Detect which cell encompasses the target text, then output its (X, Y) center coordinate. 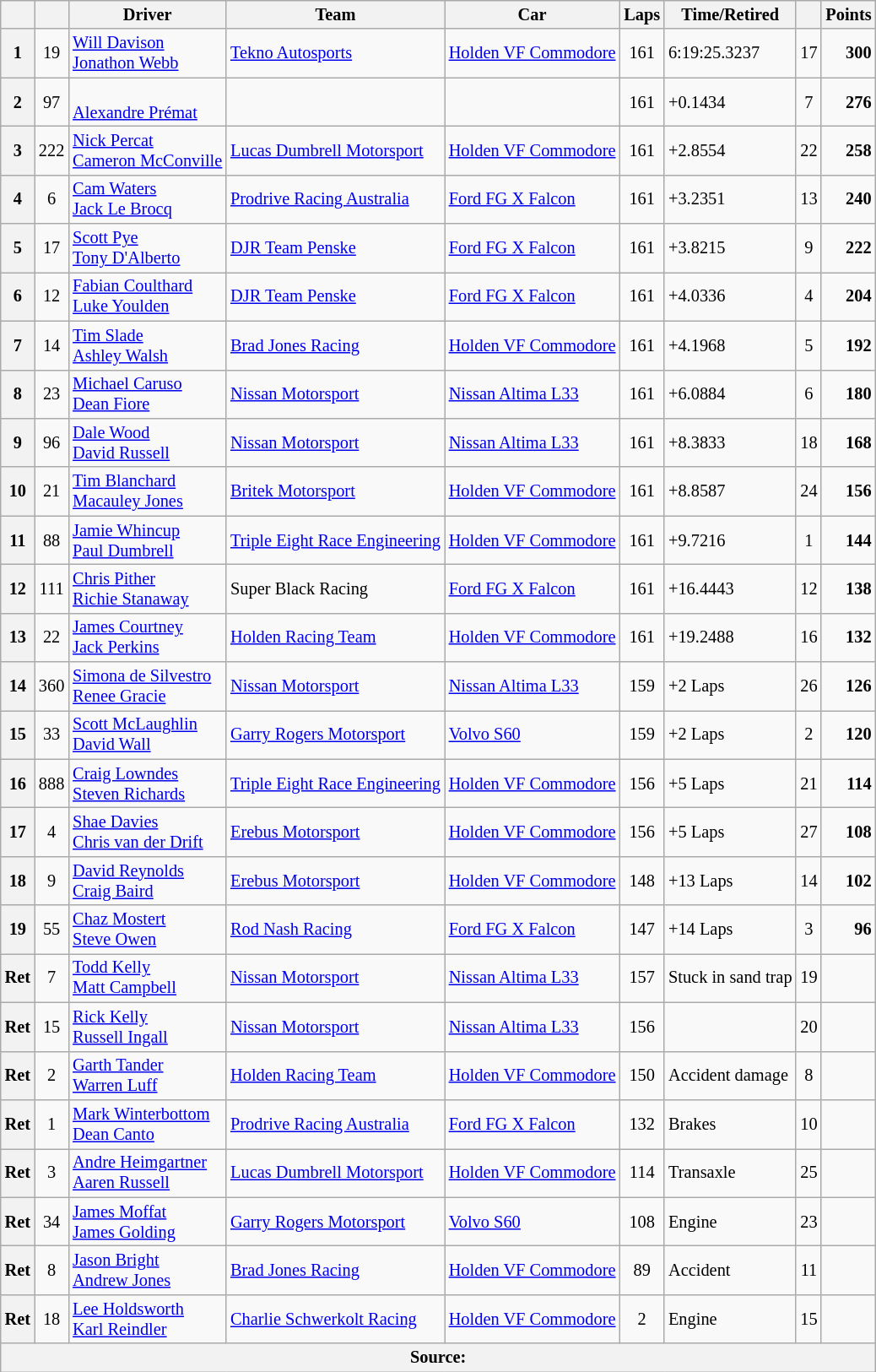
120 (848, 735)
192 (848, 345)
Alexandre Prémat (147, 102)
97 (51, 102)
Craig Lowndes Steven Richards (147, 784)
+3.8215 (730, 248)
Points (848, 14)
180 (848, 394)
20 (808, 1027)
25 (808, 1173)
26 (808, 686)
24 (808, 491)
27 (808, 832)
Scott Pye Tony D'Alberto (147, 248)
+8.3833 (730, 442)
Charlie Schwerkolt Racing (336, 1319)
Rick Kelly Russell Ingall (147, 1027)
144 (848, 540)
Stuck in sand trap (730, 978)
300 (848, 53)
Brakes (730, 1124)
Chaz Mostert Steve Owen (147, 930)
Dale Wood David Russell (147, 442)
David Reynolds Craig Baird (147, 881)
138 (848, 588)
+19.2488 (730, 637)
360 (51, 686)
+3.2351 (730, 199)
148 (641, 881)
James Moffat James Golding (147, 1222)
168 (848, 442)
+0.1434 (730, 102)
Tim Blanchard Macauley Jones (147, 491)
Rod Nash Racing (336, 930)
276 (848, 102)
Tim Slade Ashley Walsh (147, 345)
+16.4443 (730, 588)
111 (51, 588)
+14 Laps (730, 930)
+13 Laps (730, 881)
55 (51, 930)
Accident (730, 1270)
Nick Percat Cameron McConville (147, 150)
+9.7216 (730, 540)
888 (51, 784)
+4.1968 (730, 345)
James Courtney Jack Perkins (147, 637)
Transaxle (730, 1173)
Lee Holdsworth Karl Reindler (147, 1319)
Tekno Autosports (336, 53)
Andre Heimgartner Aaren Russell (147, 1173)
126 (848, 686)
Accident damage (730, 1076)
Time/Retired (730, 14)
Scott McLaughlin David Wall (147, 735)
Garth Tander Warren Luff (147, 1076)
+8.8587 (730, 491)
Britek Motorsport (336, 491)
+6.0884 (730, 394)
157 (641, 978)
Michael Caruso Dean Fiore (147, 394)
240 (848, 199)
Will Davison Jonathon Webb (147, 53)
88 (51, 540)
Shae Davies Chris van der Drift (147, 832)
150 (641, 1076)
Todd Kelly Matt Campbell (147, 978)
258 (848, 150)
+4.0336 (730, 296)
Mark Winterbottom Dean Canto (147, 1124)
Cam Waters Jack Le Brocq (147, 199)
Super Black Racing (336, 588)
6:19:25.3237 (730, 53)
Jason Bright Andrew Jones (147, 1270)
Source: (439, 1358)
102 (848, 881)
34 (51, 1222)
+2.8554 (730, 150)
Team (336, 14)
Driver (147, 14)
Simona de Silvestro Renee Gracie (147, 686)
Chris Pither Richie Stanaway (147, 588)
Car (533, 14)
147 (641, 930)
Jamie Whincup Paul Dumbrell (147, 540)
33 (51, 735)
Fabian Coulthard Luke Youlden (147, 296)
204 (848, 296)
Laps (641, 14)
89 (641, 1270)
